From the cell containing the given text, extract its center point as (X, Y) coordinate. 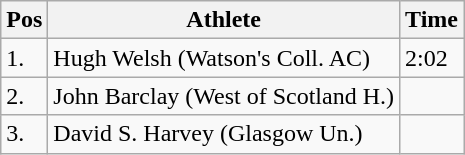
1. (24, 58)
David S. Harvey (Glasgow Un.) (224, 134)
Hugh Welsh (Watson's Coll. AC) (224, 58)
3. (24, 134)
Time (432, 20)
2:02 (432, 58)
John Barclay (West of Scotland H.) (224, 96)
Pos (24, 20)
2. (24, 96)
Athlete (224, 20)
